Provide the [X, Y] coordinate of the cell's center where the given text is located.  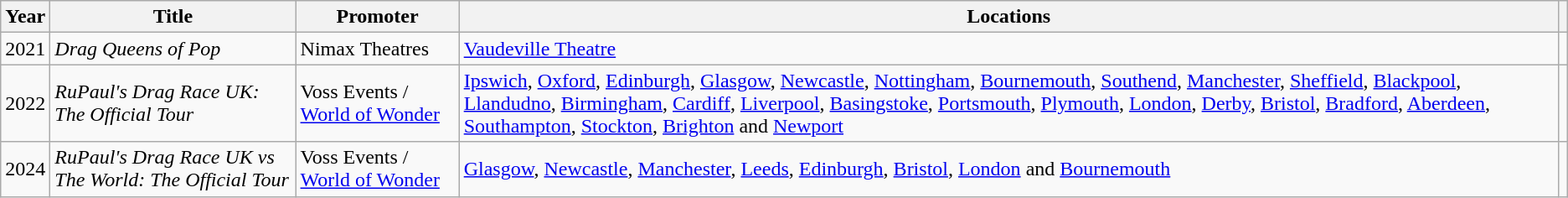
2022 [25, 103]
Vaudeville Theatre [1008, 49]
Year [25, 17]
2021 [25, 49]
Locations [1008, 17]
Glasgow, Newcastle, Manchester, Leeds, Edinburgh, Bristol, London and Bournemouth [1008, 169]
Promoter [377, 17]
Title [173, 17]
Nimax Theatres [377, 49]
2024 [25, 169]
Drag Queens of Pop [173, 49]
RuPaul's Drag Race UK: The Official Tour [173, 103]
RuPaul's Drag Race UK vs The World: The Official Tour [173, 169]
